Determine the [X, Y] coordinate at the center of the cell enclosing the given text.  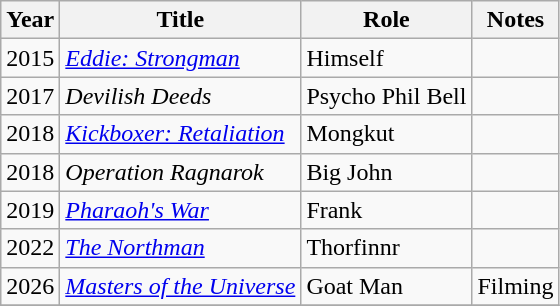
The Northman [180, 248]
2026 [30, 286]
2022 [30, 248]
Himself [386, 58]
Role [386, 20]
Frank [386, 210]
Big John [386, 172]
2019 [30, 210]
Operation Ragnarok [180, 172]
Pharaoh's War [180, 210]
Filming [516, 286]
Devilish Deeds [180, 96]
Title [180, 20]
Masters of the Universe [180, 286]
Psycho Phil Bell [386, 96]
Eddie: Strongman [180, 58]
2017 [30, 96]
Kickboxer: Retaliation [180, 134]
Year [30, 20]
Goat Man [386, 286]
2015 [30, 58]
Thorfinnr [386, 248]
Notes [516, 20]
Mongkut [386, 134]
